Locate the cell with the specified text and output its [x, y] center coordinate. 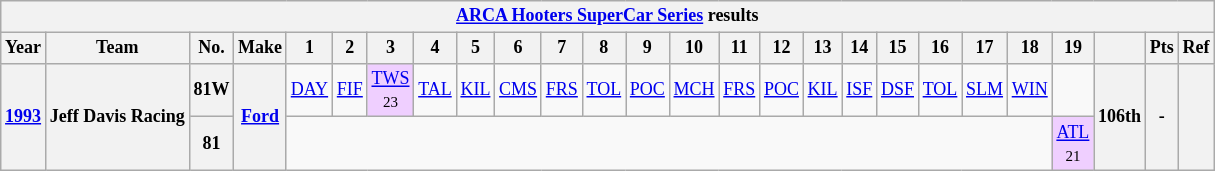
Ref [1196, 48]
8 [604, 48]
SLM [985, 90]
11 [740, 48]
No. [212, 48]
12 [782, 48]
Ford [260, 116]
17 [985, 48]
10 [694, 48]
1 [309, 48]
6 [518, 48]
CMS [518, 90]
TAL [435, 90]
7 [562, 48]
19 [1073, 48]
Team [117, 48]
81W [212, 90]
18 [1030, 48]
13 [822, 48]
16 [940, 48]
- [1162, 116]
MCH [694, 90]
Pts [1162, 48]
Year [24, 48]
9 [648, 48]
14 [860, 48]
3 [390, 48]
DAY [309, 90]
WIN [1030, 90]
Make [260, 48]
TWS23 [390, 90]
Jeff Davis Racing [117, 116]
106th [1120, 116]
15 [898, 48]
DSF [898, 90]
1993 [24, 116]
81 [212, 144]
5 [476, 48]
ARCA Hooters SuperCar Series results [608, 16]
FIF [350, 90]
ISF [860, 90]
ATL21 [1073, 144]
4 [435, 48]
2 [350, 48]
